Output the [X, Y] coordinate of the center of the cell containing the given text.  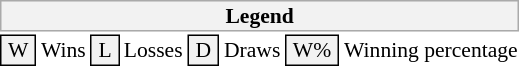
Draws [252, 50]
W [18, 50]
Legend [260, 16]
Wins [63, 50]
D [203, 50]
L [104, 50]
W% [312, 50]
Losses [153, 50]
